Locate the cell with the specified text and output its (x, y) center coordinate. 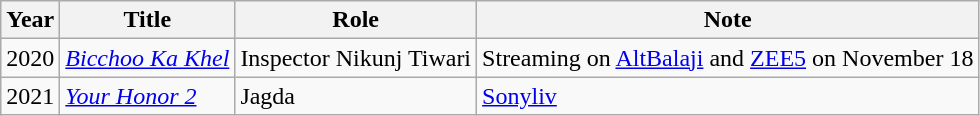
Inspector Nikunj Tiwari (356, 58)
Bicchoo Ka Khel (148, 58)
2020 (30, 58)
2021 (30, 96)
Sonyliv (728, 96)
Note (728, 20)
Your Honor 2 (148, 96)
Streaming on AltBalaji and ZEE5 on November 18 (728, 58)
Jagda (356, 96)
Title (148, 20)
Year (30, 20)
Role (356, 20)
